Locate the cell with the specified text and output its [x, y] center coordinate. 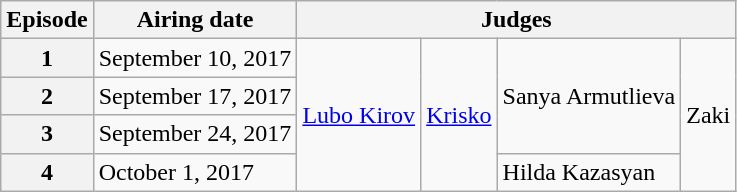
Krisko [459, 115]
Sanya Armutlieva [589, 96]
October 1, 2017 [195, 172]
September 24, 2017 [195, 134]
September 10, 2017 [195, 58]
Zaki [708, 115]
Hilda Kazasyan [589, 172]
1 [47, 58]
Airing date [195, 20]
Lubo Kirov [359, 115]
Judges [516, 20]
2 [47, 96]
3 [47, 134]
September 17, 2017 [195, 96]
4 [47, 172]
Episode [47, 20]
